Locate the cell with the specified text and output its [x, y] center coordinate. 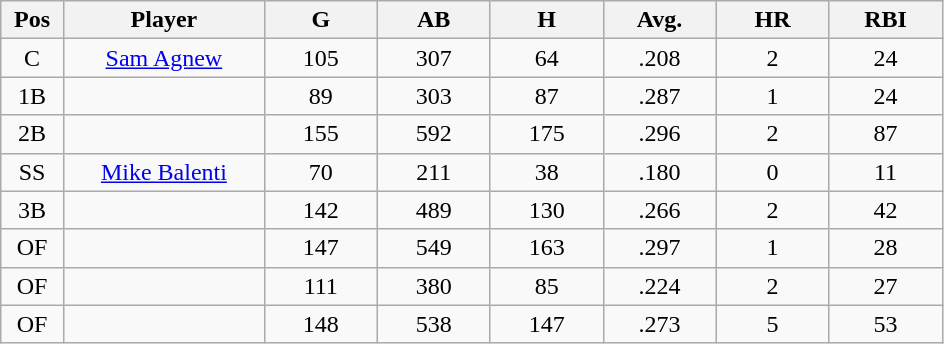
.287 [660, 96]
70 [320, 172]
RBI [886, 20]
538 [434, 324]
549 [434, 248]
C [32, 58]
592 [434, 134]
38 [546, 172]
SS [32, 172]
307 [434, 58]
G [320, 20]
11 [886, 172]
211 [434, 172]
5 [772, 324]
85 [546, 286]
64 [546, 58]
.297 [660, 248]
.273 [660, 324]
142 [320, 210]
163 [546, 248]
Player [164, 20]
.208 [660, 58]
0 [772, 172]
89 [320, 96]
155 [320, 134]
.224 [660, 286]
.180 [660, 172]
AB [434, 20]
42 [886, 210]
3B [32, 210]
.266 [660, 210]
28 [886, 248]
130 [546, 210]
HR [772, 20]
.296 [660, 134]
53 [886, 324]
Mike Balenti [164, 172]
175 [546, 134]
303 [434, 96]
489 [434, 210]
Pos [32, 20]
105 [320, 58]
H [546, 20]
148 [320, 324]
2B [32, 134]
Sam Agnew [164, 58]
27 [886, 286]
111 [320, 286]
Avg. [660, 20]
380 [434, 286]
1B [32, 96]
